Search for the cell housing the specified text and yield its (x, y) center coordinate. 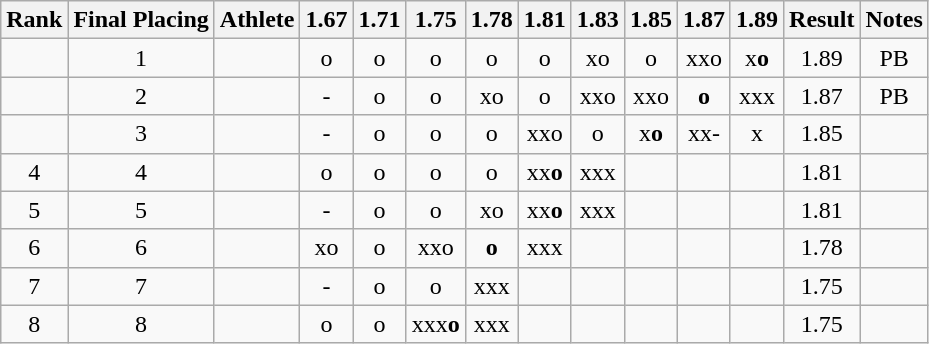
Result (822, 20)
x (756, 134)
xxxo (436, 324)
Final Placing (141, 20)
1 (141, 58)
1.83 (598, 20)
1.67 (326, 20)
1.71 (380, 20)
Athlete (257, 20)
3 (141, 134)
xx- (704, 134)
Rank (34, 20)
Notes (894, 20)
2 (141, 96)
